Return (x, y) of the center of cell containing provided text 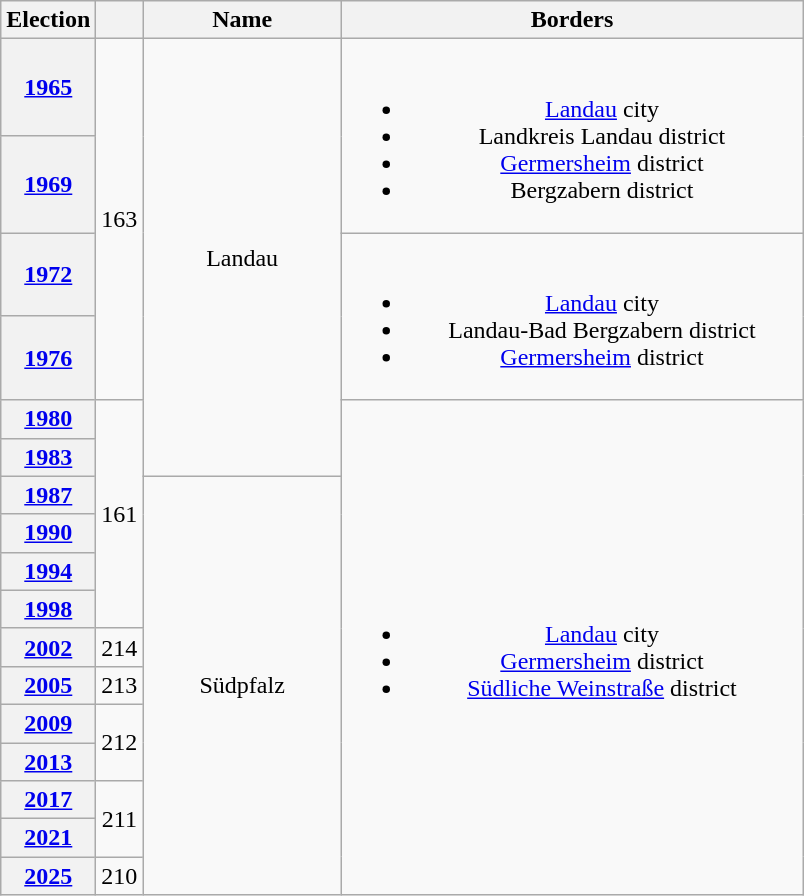
2009 (48, 723)
2017 (48, 800)
1994 (48, 571)
2013 (48, 761)
214 (120, 647)
211 (120, 819)
1990 (48, 533)
2002 (48, 647)
213 (120, 685)
163 (120, 220)
Südpfalz (242, 686)
210 (120, 876)
1998 (48, 609)
1972 (48, 275)
161 (120, 514)
1976 (48, 358)
Landau cityGermersheim districtSüdliche Weinstraße district (572, 648)
1980 (48, 419)
2021 (48, 838)
2025 (48, 876)
Landau cityLandkreis Landau districtGermersheim districtBergzabern district (572, 136)
1969 (48, 184)
Landau (242, 258)
Election (48, 20)
1983 (48, 457)
Name (242, 20)
2005 (48, 685)
Landau cityLandau-Bad Bergzabern districtGermersheim district (572, 316)
212 (120, 742)
1987 (48, 495)
Borders (572, 20)
1965 (48, 88)
